For the text-containing cell, return its midpoint in [X, Y] coordinate format. 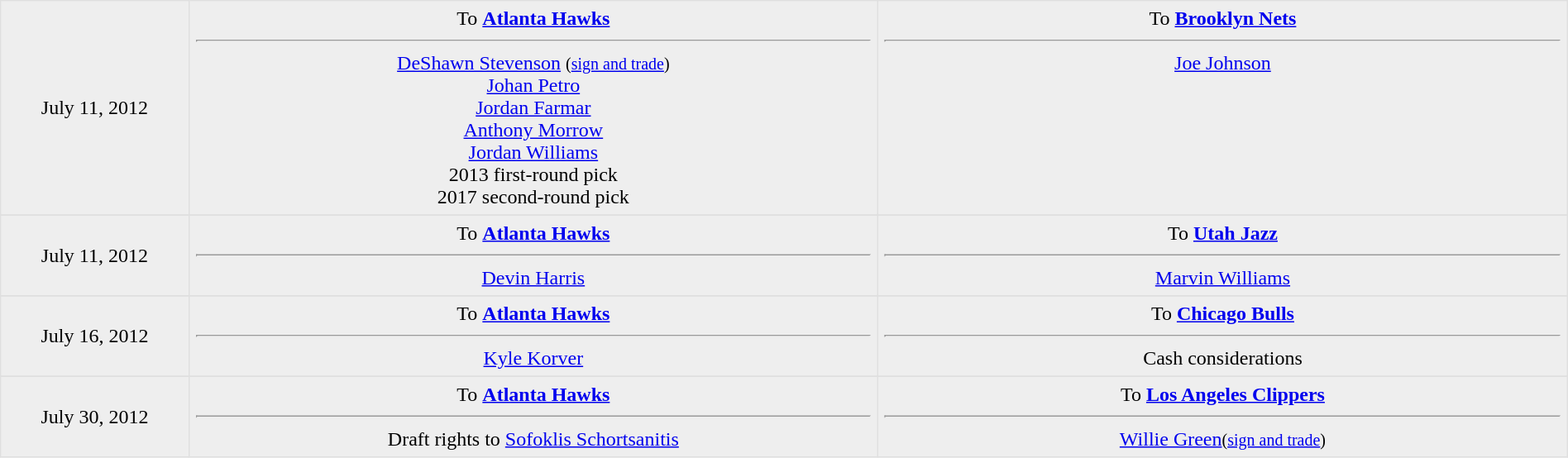
To Brooklyn NetsJoe Johnson [1223, 108]
July 30, 2012 [94, 417]
To Atlanta HawksDraft rights to Sofoklis Schortsanitis [533, 417]
July 16, 2012 [94, 336]
To Los Angeles ClippersWillie Green(sign and trade) [1223, 417]
To Atlanta HawksKyle Korver [533, 336]
To Atlanta HawksDevin Harris [533, 255]
To Utah JazzMarvin Williams [1223, 255]
To Atlanta HawksDeShawn Stevenson (sign and trade)Johan PetroJordan FarmarAnthony MorrowJordan Williams2013 first-round pick2017 second-round pick [533, 108]
To Chicago BullsCash considerations [1223, 336]
